Locate the cell with the specified text and output its [x, y] center coordinate. 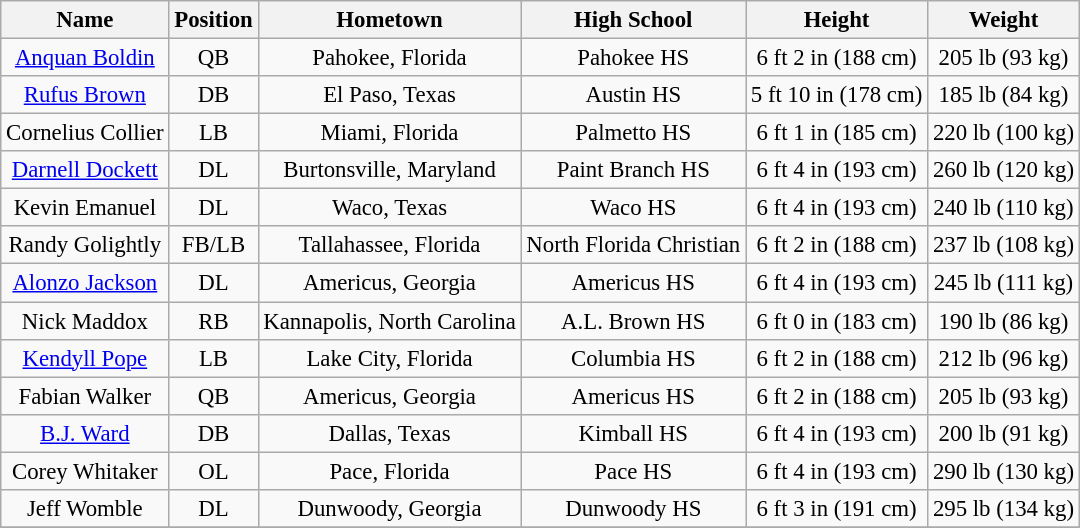
Darnell Dockett [85, 170]
Palmetto HS [633, 133]
Pace HS [633, 471]
Paint Branch HS [633, 170]
200 lb (91 kg) [1004, 433]
295 lb (134 kg) [1004, 509]
Pahokee, Florida [390, 58]
Lake City, Florida [390, 358]
North Florida Christian [633, 245]
237 lb (108 kg) [1004, 245]
Weight [1004, 20]
Waco HS [633, 208]
185 lb (84 kg) [1004, 95]
Alonzo Jackson [85, 283]
Dallas, Texas [390, 433]
Burtonsville, Maryland [390, 170]
Corey Whitaker [85, 471]
OL [214, 471]
245 lb (111 kg) [1004, 283]
Tallahassee, Florida [390, 245]
Kevin Emanuel [85, 208]
190 lb (86 kg) [1004, 321]
Dunwoody, Georgia [390, 509]
Randy Golightly [85, 245]
5 ft 10 in (178 cm) [837, 95]
High School [633, 20]
Austin HS [633, 95]
212 lb (96 kg) [1004, 358]
Cornelius Collier [85, 133]
Dunwoody HS [633, 509]
Hometown [390, 20]
Kannapolis, North Carolina [390, 321]
Anquan Boldin [85, 58]
B.J. Ward [85, 433]
FB/LB [214, 245]
6 ft 3 in (191 cm) [837, 509]
6 ft 1 in (185 cm) [837, 133]
RB [214, 321]
Columbia HS [633, 358]
Pahokee HS [633, 58]
Rufus Brown [85, 95]
Fabian Walker [85, 396]
Position [214, 20]
Nick Maddox [85, 321]
220 lb (100 kg) [1004, 133]
Waco, Texas [390, 208]
Kendyll Pope [85, 358]
El Paso, Texas [390, 95]
290 lb (130 kg) [1004, 471]
Miami, Florida [390, 133]
Jeff Womble [85, 509]
A.L. Brown HS [633, 321]
240 lb (110 kg) [1004, 208]
Pace, Florida [390, 471]
Kimball HS [633, 433]
Name [85, 20]
Height [837, 20]
260 lb (120 kg) [1004, 170]
6 ft 0 in (183 cm) [837, 321]
